Extract the [x, y] coordinate from the center of the cell holding the provided text.  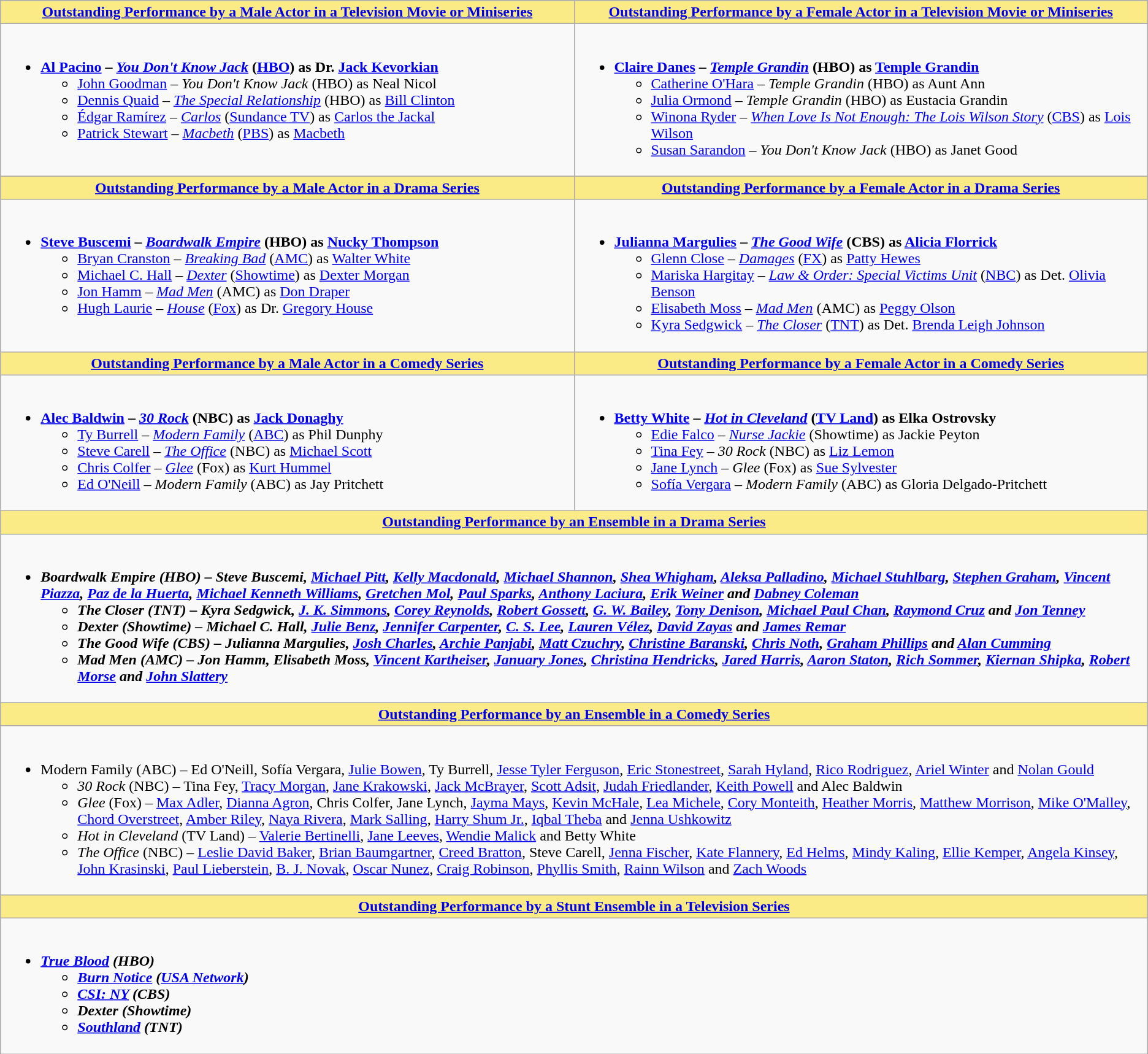
Outstanding Performance by a Stunt Ensemble in a Television Series [574, 906]
Outstanding Performance by a Male Actor in a Drama Series [287, 188]
Outstanding Performance by an Ensemble in a Drama Series [574, 522]
Outstanding Performance by a Female Actor in a Drama Series [861, 188]
Outstanding Performance by a Male Actor in a Television Movie or Miniseries [287, 12]
Outstanding Performance by a Female Actor in a Comedy Series [861, 363]
Outstanding Performance by a Male Actor in a Comedy Series [287, 363]
Outstanding Performance by a Female Actor in a Television Movie or Miniseries [861, 12]
True Blood (HBO)Burn Notice (USA Network)CSI: NY (CBS)Dexter (Showtime)Southland (TNT) [574, 985]
Outstanding Performance by an Ensemble in a Comedy Series [574, 714]
